Pinpoint the cell where the given text exists, returning its [X, Y] midpoint coordinate. 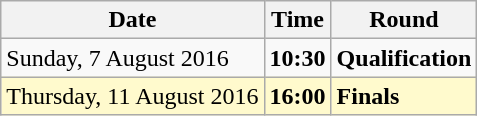
Sunday, 7 August 2016 [132, 58]
Round [404, 20]
16:00 [298, 96]
Time [298, 20]
10:30 [298, 58]
Finals [404, 96]
Qualification [404, 58]
Date [132, 20]
Thursday, 11 August 2016 [132, 96]
